Search for the cell housing the specified text and yield its [x, y] center coordinate. 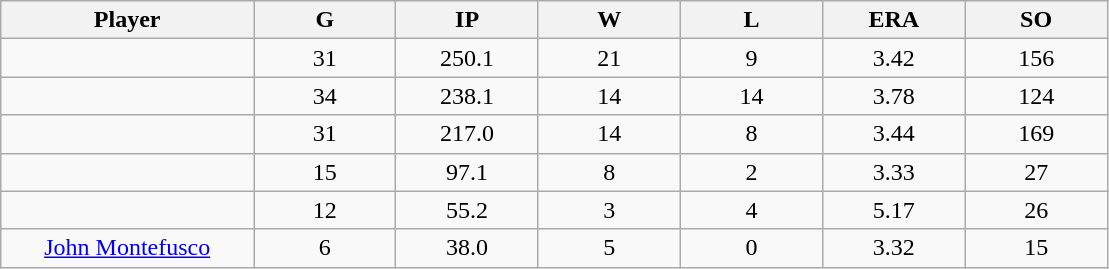
217.0 [467, 134]
SO [1036, 20]
3.32 [894, 248]
3.42 [894, 58]
ERA [894, 20]
3.78 [894, 96]
John Montefusco [128, 248]
38.0 [467, 248]
2 [751, 172]
34 [325, 96]
4 [751, 210]
27 [1036, 172]
5 [609, 248]
6 [325, 248]
97.1 [467, 172]
238.1 [467, 96]
124 [1036, 96]
G [325, 20]
5.17 [894, 210]
169 [1036, 134]
9 [751, 58]
12 [325, 210]
0 [751, 248]
21 [609, 58]
W [609, 20]
3.44 [894, 134]
250.1 [467, 58]
3 [609, 210]
Player [128, 20]
55.2 [467, 210]
3.33 [894, 172]
IP [467, 20]
L [751, 20]
156 [1036, 58]
26 [1036, 210]
